Find where the given text appears and provide that cell's center as [X, Y] coordinate. 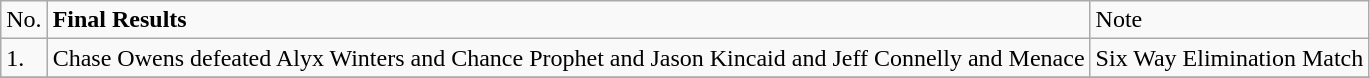
Final Results [568, 20]
No. [24, 20]
1. [24, 58]
Six Way Elimination Match [1230, 58]
Note [1230, 20]
Chase Owens defeated Alyx Winters and Chance Prophet and Jason Kincaid and Jeff Connelly and Menace [568, 58]
